Identify which cell holds the provided text, then report its (x, y) central coordinate. 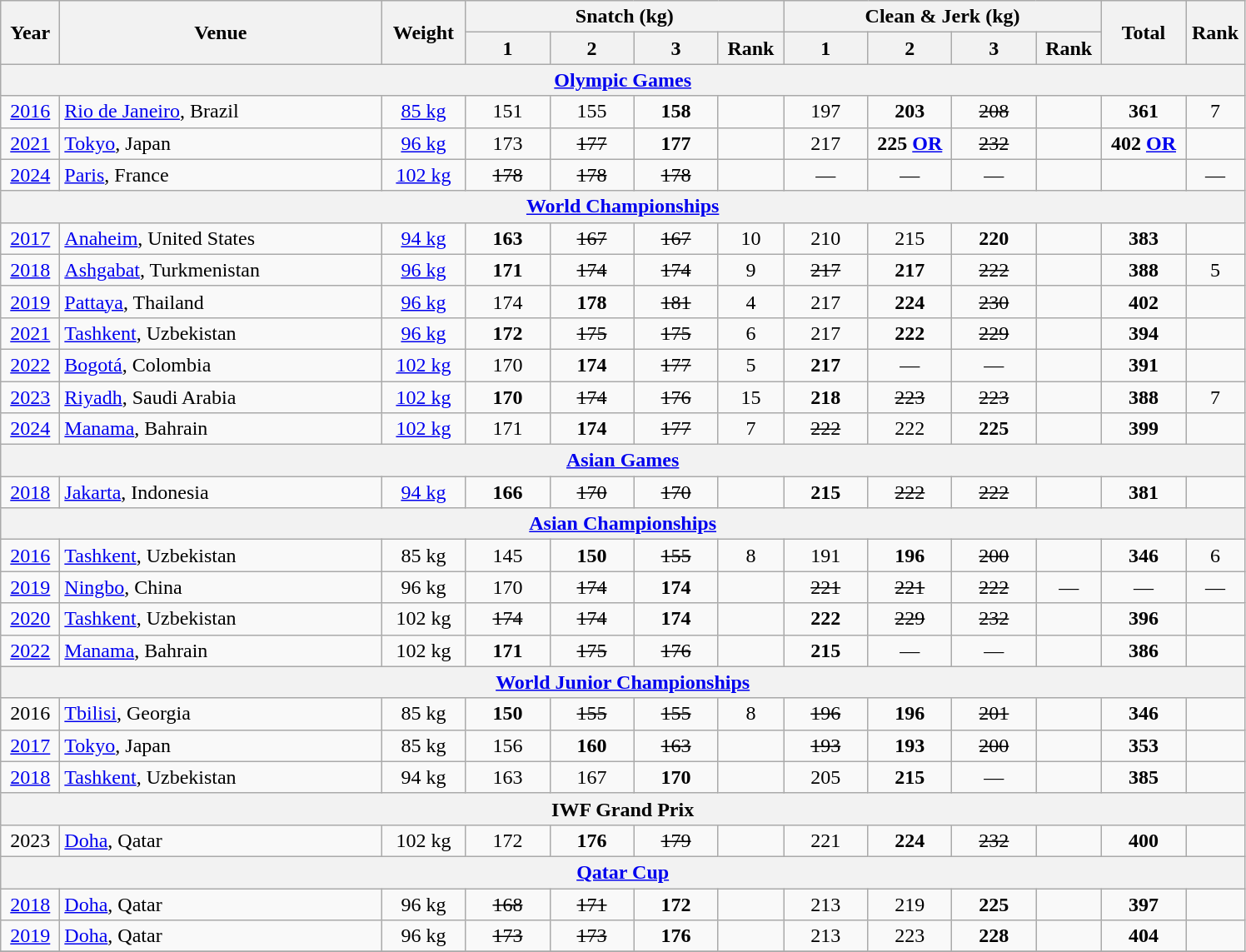
385 (1143, 777)
205 (826, 777)
9 (751, 270)
219 (910, 904)
353 (1143, 745)
179 (676, 840)
168 (508, 904)
191 (826, 556)
Paris, France (221, 175)
228 (994, 936)
181 (676, 302)
383 (1143, 238)
399 (1143, 429)
156 (508, 745)
402 OR (1143, 143)
197 (826, 112)
400 (1143, 840)
World Championships (623, 207)
Rio de Janeiro, Brazil (221, 112)
Jakarta, Indonesia (221, 492)
201 (994, 714)
145 (508, 556)
Olympic Games (623, 80)
402 (1143, 302)
Anaheim, United States (221, 238)
IWF Grand Prix (623, 809)
10 (751, 238)
397 (1143, 904)
Venue (221, 32)
361 (1143, 112)
Asian Games (623, 461)
396 (1143, 619)
208 (994, 112)
15 (751, 397)
158 (676, 112)
Tbilisi, Georgia (221, 714)
386 (1143, 650)
218 (826, 397)
Bogotá, Colombia (221, 365)
381 (1143, 492)
166 (508, 492)
Ashgabat, Turkmenistan (221, 270)
Ningbo, China (221, 587)
230 (994, 302)
160 (591, 745)
Qatar Cup (623, 872)
220 (994, 238)
394 (1143, 333)
151 (508, 112)
2020 (30, 619)
World Junior Championships (623, 682)
404 (1143, 936)
4 (751, 302)
Pattaya, Thailand (221, 302)
Snatch (kg) (625, 17)
Year (30, 32)
225 OR (910, 143)
203 (910, 112)
Clean & Jerk (kg) (943, 17)
Riyadh, Saudi Arabia (221, 397)
210 (826, 238)
Asian Championships (623, 524)
Weight (423, 32)
391 (1143, 365)
Total (1143, 32)
